Search for the cell housing the specified text and yield its (x, y) center coordinate. 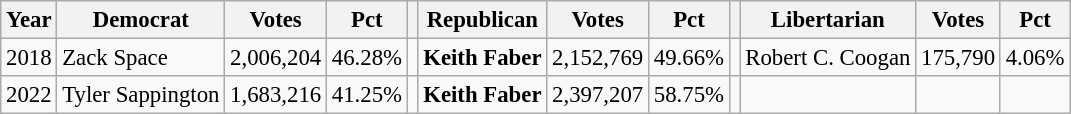
2022 (29, 95)
Republican (482, 20)
Tyler Sappington (141, 95)
2,397,207 (598, 95)
Zack Space (141, 58)
Robert C. Coogan (828, 58)
46.28% (366, 58)
Libertarian (828, 20)
2,152,769 (598, 58)
49.66% (690, 58)
2,006,204 (276, 58)
2018 (29, 58)
Democrat (141, 20)
4.06% (1034, 58)
175,790 (958, 58)
1,683,216 (276, 95)
58.75% (690, 95)
Year (29, 20)
41.25% (366, 95)
